For the text-containing cell, return its midpoint in [x, y] coordinate format. 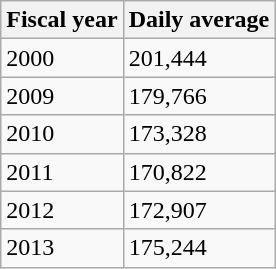
179,766 [199, 96]
Fiscal year [62, 20]
201,444 [199, 58]
175,244 [199, 248]
2013 [62, 248]
173,328 [199, 134]
172,907 [199, 210]
2010 [62, 134]
2009 [62, 96]
Daily average [199, 20]
2012 [62, 210]
2011 [62, 172]
2000 [62, 58]
170,822 [199, 172]
